Pinpoint the cell where the given text exists, returning its [X, Y] midpoint coordinate. 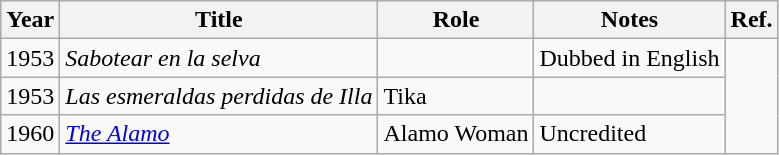
Notes [630, 20]
Uncredited [630, 134]
Dubbed in English [630, 58]
Title [219, 20]
Year [30, 20]
Role [456, 20]
1960 [30, 134]
The Alamo [219, 134]
Sabotear en la selva [219, 58]
Alamo Woman [456, 134]
Tika [456, 96]
Las esmeraldas perdidas de Illa [219, 96]
Ref. [752, 20]
